Detect which cell encompasses the target text, then output its (x, y) center coordinate. 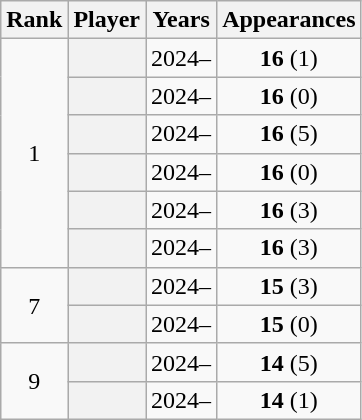
16 (5) (289, 134)
1 (34, 153)
15 (0) (289, 324)
Rank (34, 20)
16 (1) (289, 58)
14 (1) (289, 400)
Years (182, 20)
9 (34, 381)
Appearances (289, 20)
14 (5) (289, 362)
7 (34, 305)
15 (3) (289, 286)
Player (107, 20)
